From the cell containing the given text, extract its center point as (x, y) coordinate. 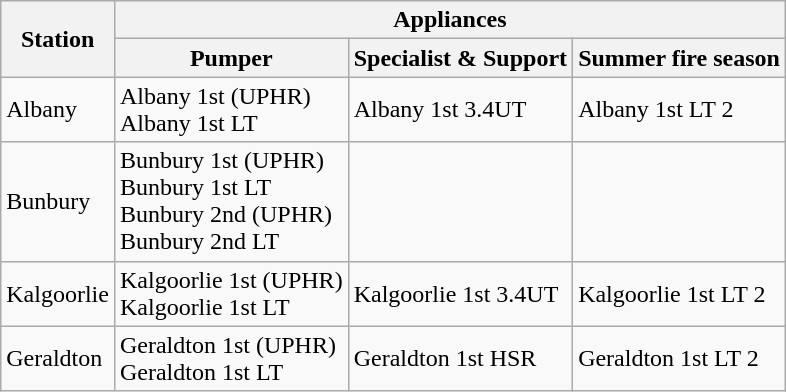
Bunbury (58, 202)
Bunbury 1st (UPHR)Bunbury 1st LTBunbury 2nd (UPHR)Bunbury 2nd LT (231, 202)
Albany (58, 110)
Specialist & Support (460, 58)
Summer fire season (680, 58)
Geraldton 1st LT 2 (680, 358)
Geraldton 1st HSR (460, 358)
Station (58, 39)
Geraldton (58, 358)
Pumper (231, 58)
Geraldton 1st (UPHR)Geraldton 1st LT (231, 358)
Kalgoorlie 1st (UPHR)Kalgoorlie 1st LT (231, 294)
Albany 1st 3.4UT (460, 110)
Appliances (450, 20)
Albany 1st LT 2 (680, 110)
Kalgoorlie 1st LT 2 (680, 294)
Kalgoorlie (58, 294)
Kalgoorlie 1st 3.4UT (460, 294)
Albany 1st (UPHR)Albany 1st LT (231, 110)
